Return the [x, y] coordinate for the center point of the cell that contains the specified text.  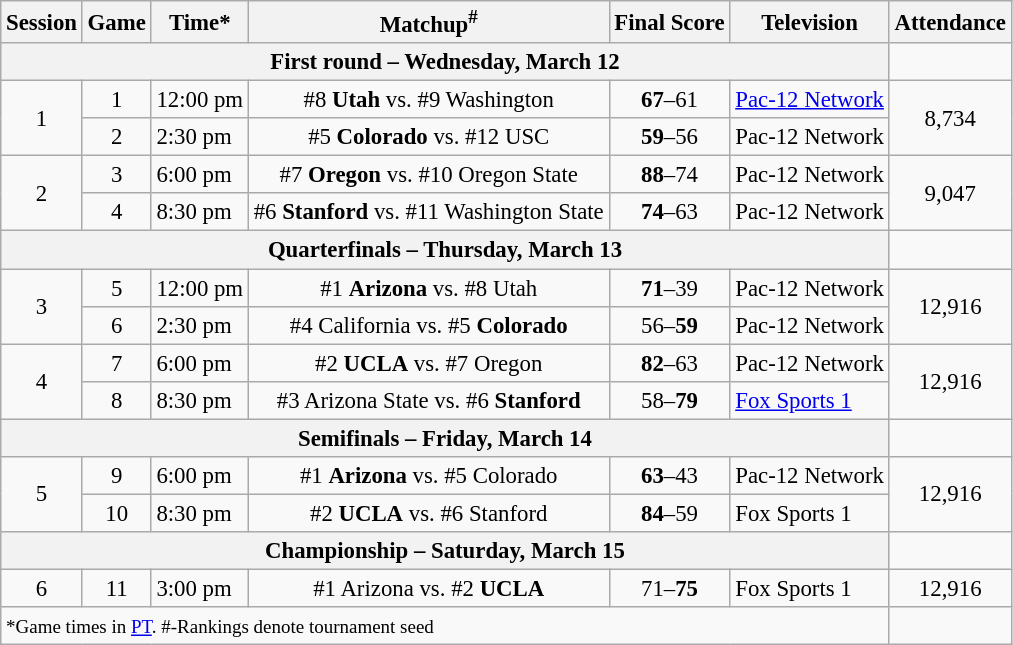
74–63 [670, 213]
8,734 [950, 118]
#2 UCLA vs. #6 Stanford [428, 513]
84–59 [670, 513]
*Game times in PT. #-Rankings denote tournament seed [445, 626]
#2 UCLA vs. #7 Oregon [428, 363]
9,047 [950, 194]
Television [810, 22]
Championship – Saturday, March 15 [445, 551]
First round – Wednesday, March 12 [445, 62]
71–39 [670, 288]
#1 Arizona vs. #5 Colorado [428, 476]
#4 California vs. #5 Colorado [428, 325]
Session [42, 22]
Game [116, 22]
82–63 [670, 363]
3:00 pm [200, 588]
#7 Oregon vs. #10 Oregon State [428, 175]
56–59 [670, 325]
67–61 [670, 100]
63–43 [670, 476]
#5 Colorado vs. #12 USC [428, 137]
Matchup# [428, 22]
#8 Utah vs. #9 Washington [428, 100]
9 [116, 476]
#1 Arizona vs. #8 Utah [428, 288]
8 [116, 400]
#3 Arizona State vs. #6 Stanford [428, 400]
11 [116, 588]
Quarterfinals – Thursday, March 13 [445, 250]
59–56 [670, 137]
Final Score [670, 22]
7 [116, 363]
58–79 [670, 400]
Time* [200, 22]
Semifinals – Friday, March 14 [445, 438]
88–74 [670, 175]
10 [116, 513]
Attendance [950, 22]
#6 Stanford vs. #11 Washington State [428, 213]
71–75 [670, 588]
#1 Arizona vs. #2 UCLA [428, 588]
